Search for the cell housing the specified text and yield its (X, Y) center coordinate. 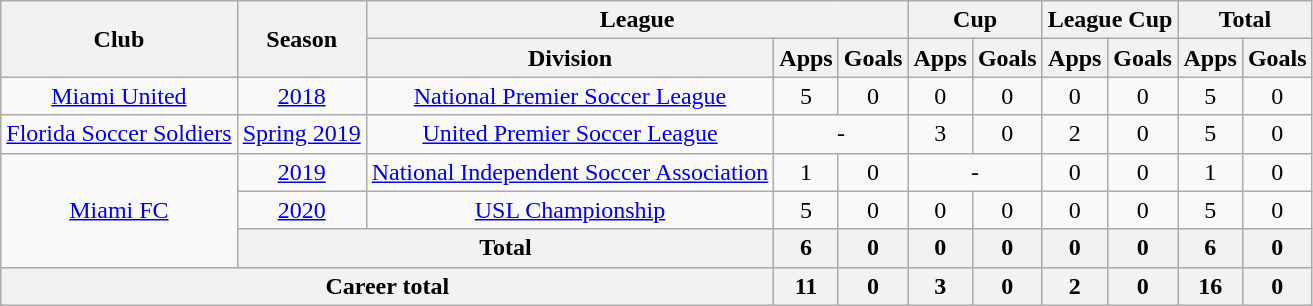
11 (806, 286)
2019 (302, 172)
League Cup (1110, 20)
Miami FC (119, 210)
Cup (975, 20)
United Premier Soccer League (570, 134)
2018 (302, 96)
2020 (302, 210)
Spring 2019 (302, 134)
League (637, 20)
16 (1210, 286)
Season (302, 39)
Career total (388, 286)
Florida Soccer Soldiers (119, 134)
Club (119, 39)
National Independent Soccer Association (570, 172)
USL Championship (570, 210)
National Premier Soccer League (570, 96)
Miami United (119, 96)
Division (570, 58)
